Search for the cell housing the specified text and yield its (x, y) center coordinate. 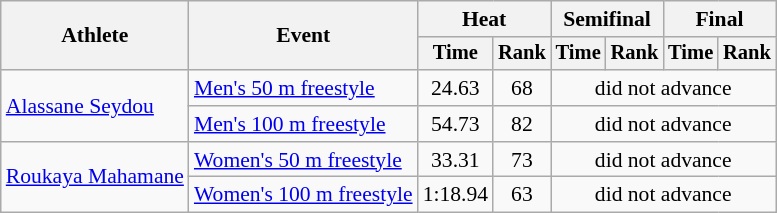
54.73 (456, 124)
Event (304, 36)
Women's 100 m freestyle (304, 195)
Semifinal (607, 19)
Roukaya Mahamane (95, 178)
73 (522, 160)
82 (522, 124)
Final (719, 19)
68 (522, 88)
1:18.94 (456, 195)
Men's 100 m freestyle (304, 124)
63 (522, 195)
33.31 (456, 160)
Men's 50 m freestyle (304, 88)
Athlete (95, 36)
Women's 50 m freestyle (304, 160)
24.63 (456, 88)
Alassane Seydou (95, 106)
Heat (484, 19)
